Find where the given text appears and provide that cell's center as [x, y] coordinate. 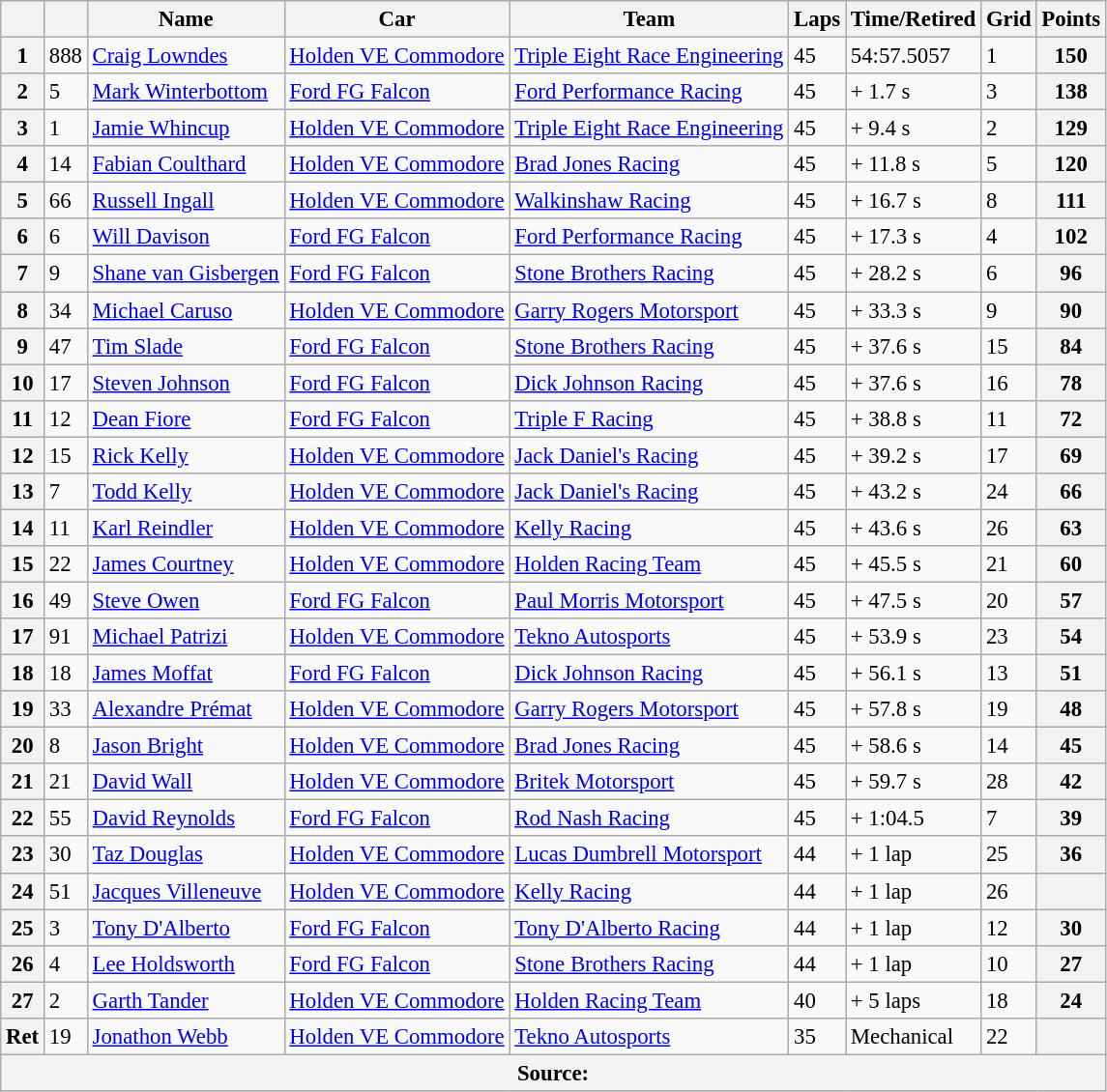
39 [1071, 819]
Garth Tander [186, 1000]
+ 57.8 s [913, 709]
78 [1071, 383]
Lucas Dumbrell Motorsport [650, 855]
Craig Lowndes [186, 56]
+ 17.3 s [913, 237]
36 [1071, 855]
+ 43.2 s [913, 492]
Jamie Whincup [186, 129]
Team [650, 19]
138 [1071, 92]
+ 5 laps [913, 1000]
63 [1071, 528]
+ 47.5 s [913, 600]
James Moffat [186, 674]
Time/Retired [913, 19]
888 [66, 56]
55 [66, 819]
+ 11.8 s [913, 164]
Todd Kelly [186, 492]
33 [66, 709]
84 [1071, 346]
28 [1009, 782]
Walkinshaw Racing [650, 201]
102 [1071, 237]
Dean Fiore [186, 418]
+ 45.5 s [913, 564]
+ 59.7 s [913, 782]
Will Davison [186, 237]
49 [66, 600]
Tony D'Alberto [186, 928]
Russell Ingall [186, 201]
Steve Owen [186, 600]
Jason Bright [186, 746]
+ 28.2 s [913, 273]
Mark Winterbottom [186, 92]
91 [66, 637]
Rod Nash Racing [650, 819]
69 [1071, 455]
Jonathon Webb [186, 1037]
72 [1071, 418]
Michael Caruso [186, 310]
96 [1071, 273]
+ 1:04.5 [913, 819]
42 [1071, 782]
Fabian Coulthard [186, 164]
57 [1071, 600]
Britek Motorsport [650, 782]
+ 56.1 s [913, 674]
Taz Douglas [186, 855]
48 [1071, 709]
Jacques Villeneuve [186, 891]
129 [1071, 129]
+ 43.6 s [913, 528]
40 [818, 1000]
Shane van Gisbergen [186, 273]
54:57.5057 [913, 56]
Tim Slade [186, 346]
47 [66, 346]
+ 39.2 s [913, 455]
David Reynolds [186, 819]
+ 16.7 s [913, 201]
35 [818, 1037]
Tony D'Alberto Racing [650, 928]
Grid [1009, 19]
Name [186, 19]
Karl Reindler [186, 528]
111 [1071, 201]
Points [1071, 19]
120 [1071, 164]
+ 53.9 s [913, 637]
Laps [818, 19]
Paul Morris Motorsport [650, 600]
Car [396, 19]
+ 33.3 s [913, 310]
Rick Kelly [186, 455]
34 [66, 310]
54 [1071, 637]
Michael Patrizi [186, 637]
90 [1071, 310]
Triple F Racing [650, 418]
60 [1071, 564]
David Wall [186, 782]
Lee Holdsworth [186, 963]
Alexandre Prémat [186, 709]
+ 58.6 s [913, 746]
Steven Johnson [186, 383]
+ 9.4 s [913, 129]
+ 1.7 s [913, 92]
+ 38.8 s [913, 418]
Mechanical [913, 1037]
Source: [553, 1073]
James Courtney [186, 564]
150 [1071, 56]
Ret [23, 1037]
